Detect which cell encompasses the target text, then output its (X, Y) center coordinate. 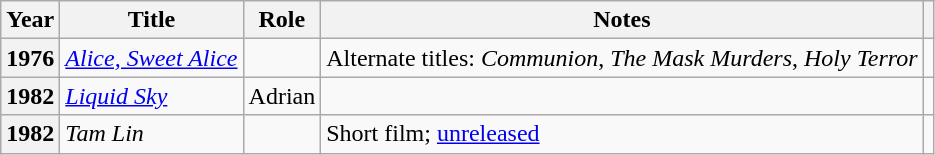
Tam Lin (152, 134)
Adrian (282, 96)
Liquid Sky (152, 96)
Alternate titles: Communion, The Mask Murders, Holy Terror (622, 58)
Title (152, 20)
Alice, Sweet Alice (152, 58)
Year (30, 20)
Short film; unreleased (622, 134)
Role (282, 20)
1976 (30, 58)
Notes (622, 20)
